Output the [x, y] coordinate of the center of the cell containing the given text.  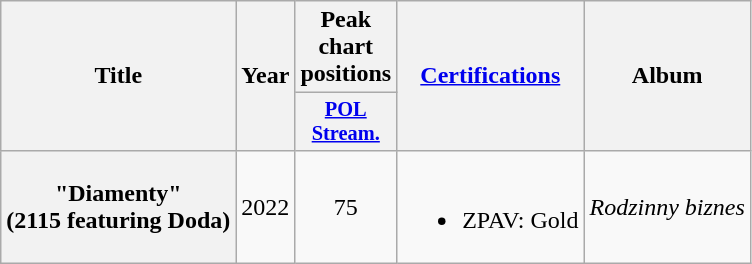
Certifications [490, 76]
Rodzinny biznes [667, 206]
POLStream. [346, 122]
Year [266, 76]
75 [346, 206]
2022 [266, 206]
Title [118, 76]
Album [667, 76]
ZPAV: Gold [490, 206]
"Diamenty"(2115 featuring Doda) [118, 206]
Peak chart positions [346, 47]
